Detect which cell encompasses the target text, then output its [X, Y] center coordinate. 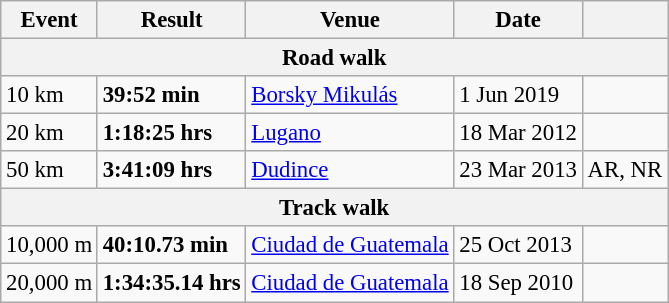
1:34:35.14 hrs [172, 283]
3:41:09 hrs [172, 170]
39:52 min [172, 95]
20 km [50, 133]
10,000 m [50, 245]
Track walk [334, 208]
Dudince [350, 170]
10 km [50, 95]
18 Mar 2012 [518, 133]
Lugano [350, 133]
Event [50, 20]
1 Jun 2019 [518, 95]
Result [172, 20]
AR, NR [624, 170]
23 Mar 2013 [518, 170]
40:10.73 min [172, 245]
Venue [350, 20]
Date [518, 20]
1:18:25 hrs [172, 133]
20,000 m [50, 283]
Road walk [334, 58]
25 Oct 2013 [518, 245]
Borsky Mikulás [350, 95]
18 Sep 2010 [518, 283]
50 km [50, 170]
